Return [x, y] of the center of cell containing provided text 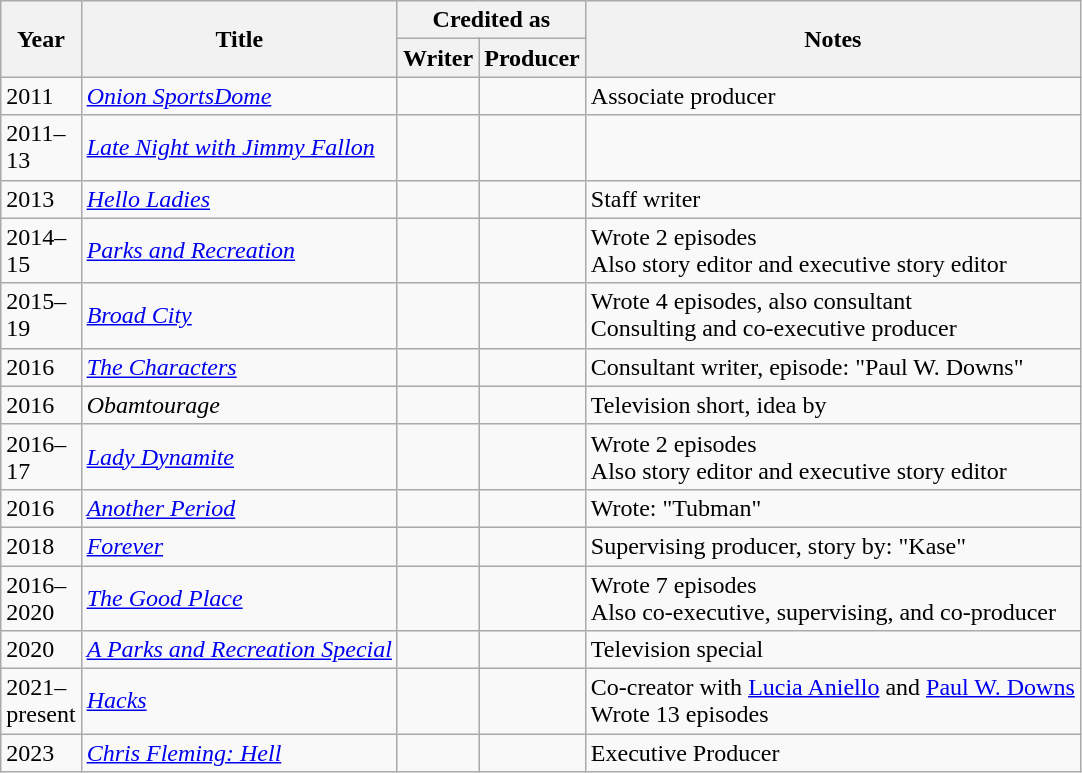
Late Night with Jimmy Fallon [239, 148]
Year [41, 39]
Wrote 7 episodesAlso co-executive, supervising, and co-producer [832, 598]
Title [239, 39]
2014–15 [41, 250]
2021–present [41, 702]
2015–19 [41, 316]
Chris Fleming: Hell [239, 753]
Producer [532, 58]
Writer [438, 58]
Television short, idea by [832, 405]
Parks and Recreation [239, 250]
Staff writer [832, 199]
Co-creator with Lucia Aniello and Paul W. DownsWrote 13 episodes [832, 702]
Obamtourage [239, 405]
The Good Place [239, 598]
Forever [239, 546]
Associate producer [832, 96]
Lady Dynamite [239, 456]
2011 [41, 96]
2016–2020 [41, 598]
2018 [41, 546]
2016–17 [41, 456]
Wrote 4 episodes, also consultantConsulting and co-executive producer [832, 316]
Supervising producer, story by: "Kase" [832, 546]
Wrote: "Tubman" [832, 508]
Hello Ladies [239, 199]
Notes [832, 39]
Onion SportsDome [239, 96]
Credited as [491, 20]
A Parks and Recreation Special [239, 650]
Broad City [239, 316]
2011–13 [41, 148]
2023 [41, 753]
The Characters [239, 367]
Executive Producer [832, 753]
Another Period [239, 508]
Television special [832, 650]
Hacks [239, 702]
2020 [41, 650]
Consultant writer, episode: "Paul W. Downs" [832, 367]
2013 [41, 199]
